Extract the (x, y) coordinate from the center of the cell holding the provided text.  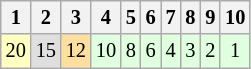
20 (16, 51)
5 (131, 17)
7 (171, 17)
15 (46, 51)
12 (76, 51)
9 (210, 17)
